Return (X, Y) of the center of cell containing provided text 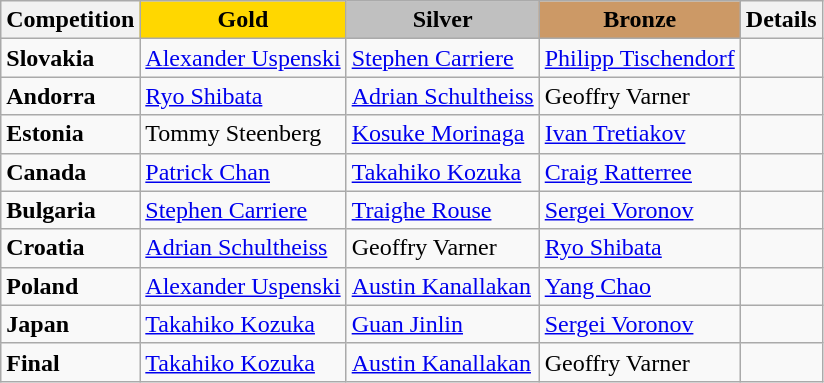
Traighe Rouse (442, 210)
Canada (70, 172)
Bronze (640, 20)
Bulgaria (70, 210)
Croatia (70, 248)
Slovakia (70, 58)
Poland (70, 286)
Philipp Tischendorf (640, 58)
Gold (243, 20)
Andorra (70, 96)
Ivan Tretiakov (640, 134)
Guan Jinlin (442, 324)
Craig Ratterree (640, 172)
Yang Chao (640, 286)
Japan (70, 324)
Final (70, 362)
Silver (442, 20)
Competition (70, 20)
Estonia (70, 134)
Details (781, 20)
Kosuke Morinaga (442, 134)
Tommy Steenberg (243, 134)
Patrick Chan (243, 172)
